Return the [X, Y] coordinate for the center point of the cell that contains the specified text.  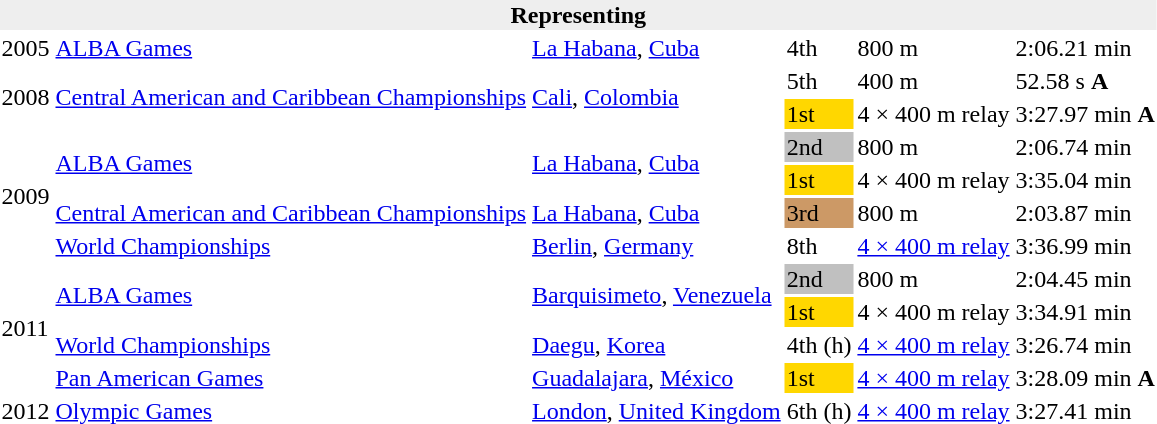
3:34.91 min [1085, 312]
2:03.87 min [1085, 213]
2011 [26, 328]
3:27.97 min A [1085, 114]
3:36.99 min [1085, 246]
2:06.21 min [1085, 48]
Berlin, Germany [657, 246]
52.58 s A [1085, 81]
3:35.04 min [1085, 180]
Pan American Games [291, 378]
8th [819, 246]
Barquisimeto, Venezuela [657, 296]
4th (h) [819, 345]
400 m [934, 81]
Cali, Colombia [657, 98]
2:04.45 min [1085, 279]
4th [819, 48]
Daegu, Korea [657, 345]
3rd [819, 213]
2005 [26, 48]
5th [819, 81]
Guadalajara, México [657, 378]
2009 [26, 196]
2:06.74 min [1085, 147]
Representing [578, 15]
3:28.09 min A [1085, 378]
3:26.74 min [1085, 345]
2008 [26, 98]
